Search for the cell housing the specified text and yield its (x, y) center coordinate. 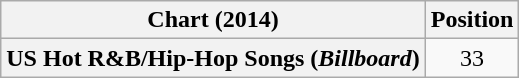
33 (472, 58)
Position (472, 20)
US Hot R&B/Hip-Hop Songs (Billboard) (213, 58)
Chart (2014) (213, 20)
